Determine the (X, Y) coordinate at the center of the cell enclosing the given text.  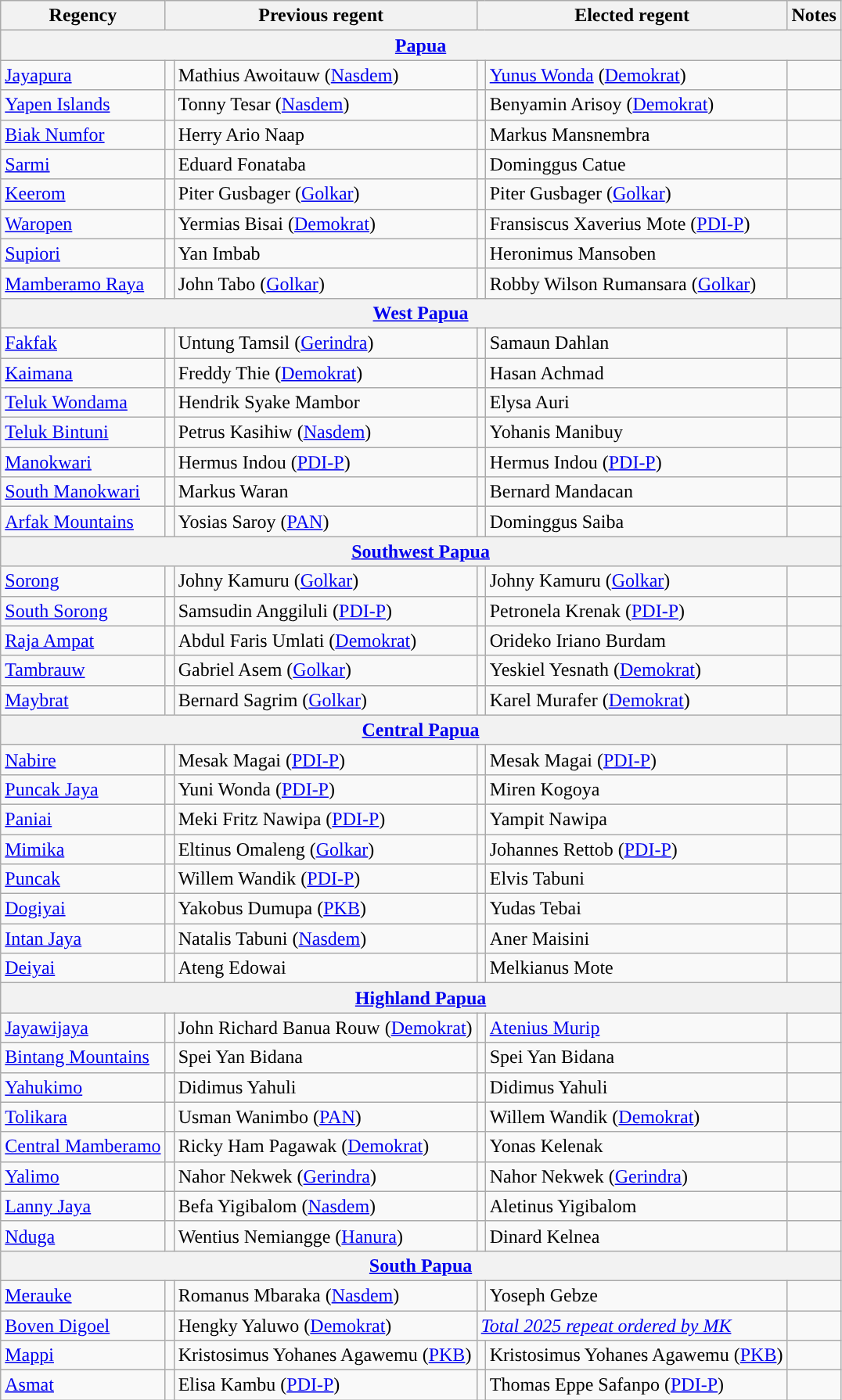
Eduard Fonataba (326, 164)
Dinard Kelnea (636, 1236)
Elysa Auri (636, 403)
Petrus Kasihiw (Nasdem) (326, 433)
Mappi (83, 1355)
Mathius Awoitauw (Nasdem) (326, 75)
Bernard Mandacan (636, 492)
South Manokwari (83, 492)
Bintang Mountains (83, 1057)
Wentius Nemiangge (Hanura) (326, 1236)
Samaun Dahlan (636, 343)
Yalimo (83, 1176)
John Richard Banua Rouw (Demokrat) (326, 1028)
Highland Papua (421, 998)
Notes (814, 16)
Fakfak (83, 343)
Total 2025 repeat ordered by MK (632, 1326)
Freddy Thie (Demokrat) (326, 373)
Waropen (83, 224)
Petronela Krenak (PDI-P) (636, 611)
Jayawijaya (83, 1028)
Arfak Mountains (83, 522)
Yermias Bisai (Demokrat) (326, 224)
John Tabo (Golkar) (326, 283)
Yapen Islands (83, 105)
Aletinus Yigibalom (636, 1206)
Papua (421, 45)
Natalis Tabuni (Nasdem) (326, 939)
Dogiyai (83, 909)
Yunus Wonda (Demokrat) (636, 75)
Boven Digoel (83, 1326)
Yosias Saroy (PAN) (326, 522)
Untung Tamsil (Gerindra) (326, 343)
Johannes Rettob (PDI-P) (636, 849)
Melkianus Mote (636, 968)
Thomas Eppe Safanpo (PDI-P) (636, 1385)
Intan Jaya (83, 939)
Meki Fritz Nawipa (PDI-P) (326, 819)
Yoseph Gebze (636, 1295)
Markus Mansnembra (636, 135)
Hengky Yaluwo (Demokrat) (326, 1326)
Manokwari (83, 462)
Deiyai (83, 968)
Mamberamo Raya (83, 283)
Usman Wanimbo (PAN) (326, 1117)
Heronimus Mansoben (636, 253)
Southwest Papua (421, 551)
Miren Kogoya (636, 789)
Raja Ampat (83, 641)
Fransiscus Xaverius Mote (PDI-P) (636, 224)
Robby Wilson Rumansara (Golkar) (636, 283)
Tolikara (83, 1117)
Previous regent (321, 16)
Central Papua (421, 730)
Markus Waran (326, 492)
Willem Wandik (Demokrat) (636, 1117)
Central Mamberamo (83, 1147)
Ricky Ham Pagawak (Demokrat) (326, 1147)
Biak Numfor (83, 135)
Willem Wandik (PDI-P) (326, 879)
Befa Yigibalom (Nasdem) (326, 1206)
Sarmi (83, 164)
Herry Ario Naap (326, 135)
West Papua (421, 313)
Tambrauw (83, 670)
Orideko Iriano Burdam (636, 641)
Puncak (83, 879)
Yan Imbab (326, 253)
Regency (83, 16)
Maybrat (83, 700)
Romanus Mbaraka (Nasdem) (326, 1295)
Kaimana (83, 373)
Yohanis Manibuy (636, 433)
Asmat (83, 1385)
Supiori (83, 253)
South Papua (421, 1265)
Yakobus Dumupa (PKB) (326, 909)
Eltinus Omaleng (Golkar) (326, 849)
South Sorong (83, 611)
Tonny Tesar (Nasdem) (326, 105)
Aner Maisini (636, 939)
Paniai (83, 819)
Teluk Wondama (83, 403)
Jayapura (83, 75)
Puncak Jaya (83, 789)
Karel Murafer (Demokrat) (636, 700)
Lanny Jaya (83, 1206)
Benyamin Arisoy (Demokrat) (636, 105)
Elvis Tabuni (636, 879)
Hasan Achmad (636, 373)
Yahukimo (83, 1087)
Nduga (83, 1236)
Keerom (83, 194)
Yampit Nawipa (636, 819)
Elisa Kambu (PDI-P) (326, 1385)
Merauke (83, 1295)
Yonas Kelenak (636, 1147)
Atenius Murip (636, 1028)
Hendrik Syake Mambor (326, 403)
Nabire (83, 759)
Bernard Sagrim (Golkar) (326, 700)
Dominggus Saiba (636, 522)
Yuni Wonda (PDI-P) (326, 789)
Yeskiel Yesnath (Demokrat) (636, 670)
Dominggus Catue (636, 164)
Yudas Tebai (636, 909)
Abdul Faris Umlati (Demokrat) (326, 641)
Gabriel Asem (Golkar) (326, 670)
Mimika (83, 849)
Samsudin Anggiluli (PDI-P) (326, 611)
Elected regent (632, 16)
Sorong (83, 581)
Ateng Edowai (326, 968)
Teluk Bintuni (83, 433)
